Extract the [X, Y] coordinate from the center of the cell holding the provided text.  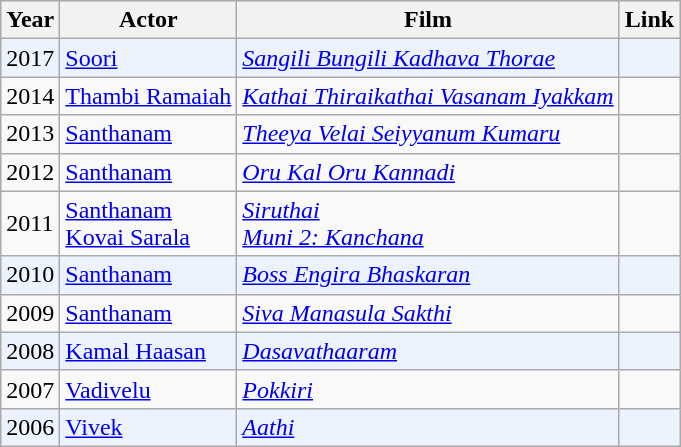
Actor [148, 20]
Kamal Haasan [148, 351]
Boss Engira Bhaskaran [428, 275]
Vivek [148, 427]
SanthanamKovai Sarala [148, 224]
2006 [30, 427]
Thambi Ramaiah [148, 96]
2013 [30, 134]
SiruthaiMuni 2: Kanchana [428, 224]
Sangili Bungili Kadhava Thorae [428, 58]
Siva Manasula Sakthi [428, 313]
2009 [30, 313]
2008 [30, 351]
Dasavathaaram [428, 351]
Aathi [428, 427]
Vadivelu [148, 389]
Oru Kal Oru Kannadi [428, 172]
2012 [30, 172]
2011 [30, 224]
Kathai Thiraikathai Vasanam Iyakkam [428, 96]
Film [428, 20]
2010 [30, 275]
Pokkiri [428, 389]
2017 [30, 58]
Year [30, 20]
Soori [148, 58]
Link [649, 20]
2014 [30, 96]
Theeya Velai Seiyyanum Kumaru [428, 134]
2007 [30, 389]
